For the text-containing cell, return its midpoint in [x, y] coordinate format. 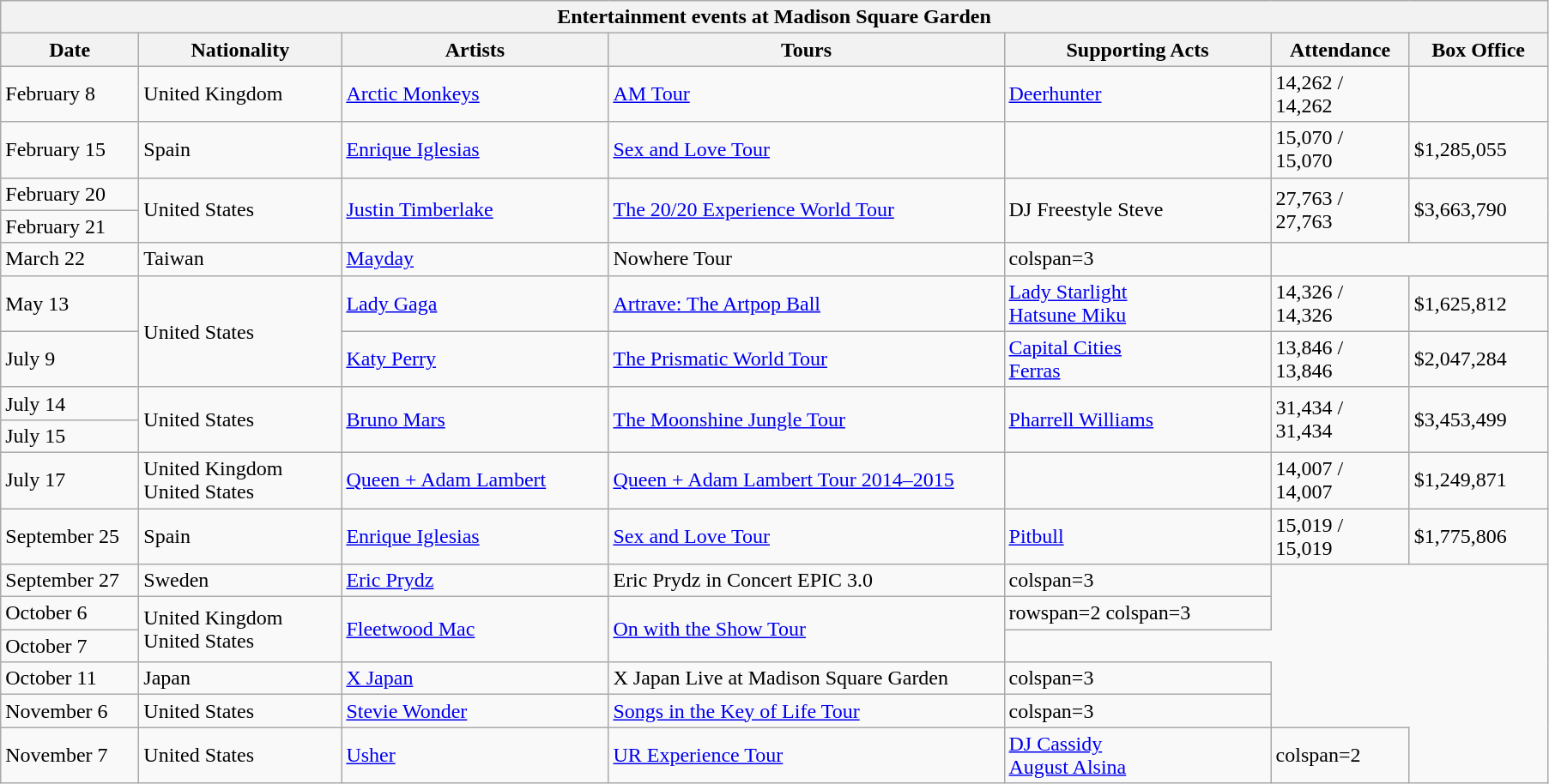
July 9 [70, 359]
Tours [807, 50]
Eric Prydz in Concert EPIC 3.0 [807, 581]
The 20/20 Experience World Tour [807, 210]
Mayday [475, 259]
November 7 [70, 755]
DJ CassidyAugust Alsina [1138, 755]
March 22 [70, 259]
Katy Perry [475, 359]
July 17 [70, 480]
Stevie Wonder [475, 711]
Songs in the Key of Life Tour [807, 711]
$1,249,871 [1478, 480]
Pharrell Williams [1138, 419]
Queen + Adam Lambert Tour 2014–2015 [807, 480]
Attendance [1340, 50]
Box Office [1478, 50]
Lady Gaga [475, 304]
July 14 [70, 403]
Fleetwood Mac [475, 630]
October 11 [70, 678]
Supporting Acts [1138, 50]
$2,047,284 [1478, 359]
Nowhere Tour [807, 259]
14,326 / 14,326 [1340, 304]
October 7 [70, 646]
February 21 [70, 226]
Pitbull [1138, 535]
Artists [475, 50]
May 13 [70, 304]
X Japan [475, 678]
Queen + Adam Lambert [475, 480]
UR Experience Tour [807, 755]
$3,663,790 [1478, 210]
15,019 / 15,019 [1340, 535]
rowspan=2 colspan=3 [1138, 613]
Lady StarlightHatsune Miku [1138, 304]
The Moonshine Jungle Tour [807, 419]
On with the Show Tour [807, 630]
Nationality [240, 50]
$1,775,806 [1478, 535]
AM Tour [807, 94]
September 27 [70, 581]
Capital CitiesFerras [1138, 359]
Date [70, 50]
Usher [475, 755]
colspan=2 [1340, 755]
14,007 / 14,007 [1340, 480]
July 15 [70, 436]
United Kingdom [240, 94]
$1,625,812 [1478, 304]
14,262 / 14,262 [1340, 94]
$3,453,499 [1478, 419]
Entertainment events at Madison Square Garden [774, 17]
Bruno Mars [475, 419]
27,763 / 27,763 [1340, 210]
Arctic Monkeys [475, 94]
February 15 [70, 149]
Artrave: The Artpop Ball [807, 304]
Justin Timberlake [475, 210]
X Japan Live at Madison Square Garden [807, 678]
October 6 [70, 613]
$1,285,055 [1478, 149]
February 20 [70, 194]
31,434 / 31,434 [1340, 419]
September 25 [70, 535]
The Prismatic World Tour [807, 359]
15,070 / 15,070 [1340, 149]
Deerhunter [1138, 94]
Sweden [240, 581]
13,846 / 13,846 [1340, 359]
Japan [240, 678]
DJ Freestyle Steve [1138, 210]
Taiwan [240, 259]
February 8 [70, 94]
November 6 [70, 711]
Eric Prydz [475, 581]
